Return [x, y] of the center of cell containing provided text 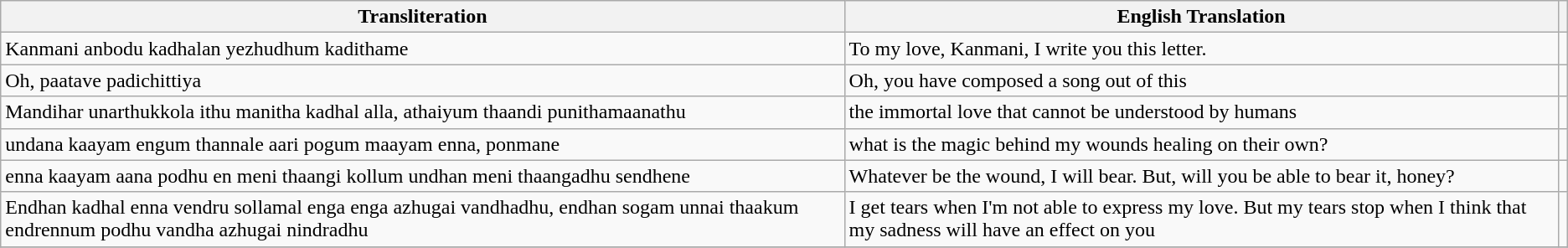
the immortal love that cannot be understood by humans [1201, 112]
Oh, you have composed a song out of this [1201, 80]
Endhan kadhal enna vendru sollamal enga enga azhugai vandhadhu, endhan sogam unnai thaakum endrennum podhu vandha azhugai nindradhu [422, 220]
enna kaayam aana podhu en meni thaangi kollum undhan meni thaangadhu sendhene [422, 176]
To my love, Kanmani, I write you this letter. [1201, 49]
Transliteration [422, 17]
what is the magic behind my wounds healing on their own? [1201, 144]
Kanmani anbodu kadhalan yezhudhum kadithame [422, 49]
Oh, paatave padichittiya [422, 80]
undana kaayam engum thannale aari pogum maayam enna, ponmane [422, 144]
I get tears when I'm not able to express my love. But my tears stop when I think that my sadness will have an effect on you [1201, 220]
Whatever be the wound, I will bear. But, will you be able to bear it, honey? [1201, 176]
English Translation [1201, 17]
Mandihar unarthukkola ithu manitha kadhal alla, athaiyum thaandi punithamaanathu [422, 112]
